Extract the [x, y] coordinate from the center of the cell holding the provided text.  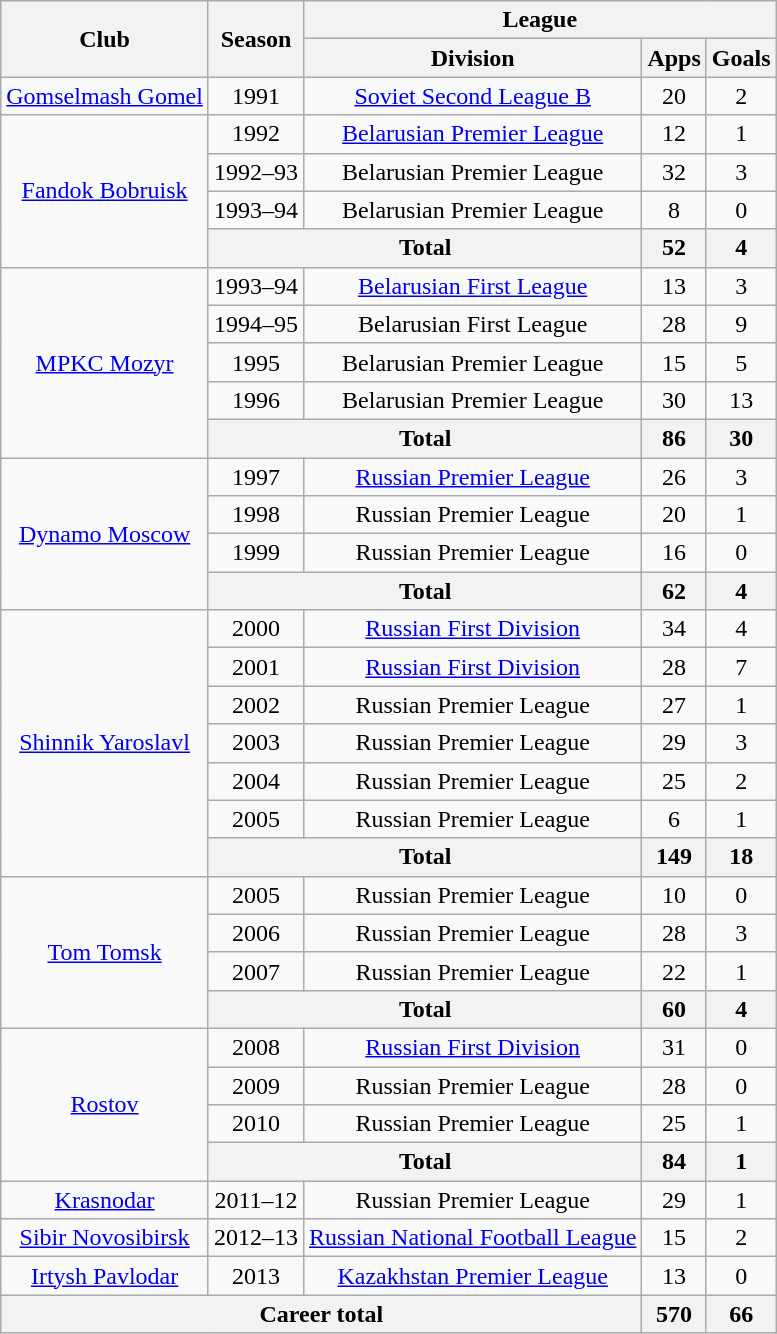
22 [674, 971]
1996 [256, 400]
52 [674, 248]
2006 [256, 933]
34 [674, 629]
Career total [322, 1314]
18 [741, 857]
MPKC Mozyr [105, 362]
1992 [256, 134]
60 [674, 1009]
86 [674, 438]
1992–93 [256, 172]
16 [674, 553]
Goals [741, 58]
32 [674, 172]
12 [674, 134]
Division [473, 58]
League [540, 20]
26 [674, 477]
2008 [256, 1047]
66 [741, 1314]
Russian National Football League [473, 1238]
Apps [674, 58]
62 [674, 591]
84 [674, 1162]
2007 [256, 971]
10 [674, 895]
1991 [256, 96]
1995 [256, 362]
2002 [256, 705]
1994–95 [256, 324]
Sibir Novosibirsk [105, 1238]
Kazakhstan Premier League [473, 1276]
Gomselmash Gomel [105, 96]
Shinnik Yaroslavl [105, 743]
149 [674, 857]
Season [256, 39]
Tom Tomsk [105, 952]
Irtysh Pavlodar [105, 1276]
1997 [256, 477]
2000 [256, 629]
Rostov [105, 1104]
7 [741, 667]
2013 [256, 1276]
Club [105, 39]
9 [741, 324]
570 [674, 1314]
1998 [256, 515]
2012–13 [256, 1238]
6 [674, 819]
8 [674, 210]
2003 [256, 743]
2011–12 [256, 1200]
Dynamo Moscow [105, 534]
1999 [256, 553]
2004 [256, 781]
31 [674, 1047]
2009 [256, 1085]
2010 [256, 1124]
5 [741, 362]
2001 [256, 667]
Fandok Bobruisk [105, 191]
27 [674, 705]
Soviet Second League B [473, 96]
Krasnodar [105, 1200]
